Output the (X, Y) coordinate of the center of the cell containing the given text.  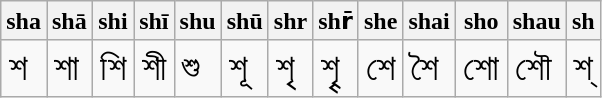
shai (429, 21)
শৃ (290, 68)
shī (154, 21)
sho (481, 21)
sha (24, 21)
শো (481, 68)
shu (198, 21)
শ (24, 68)
শে (380, 68)
shā (69, 21)
shr (290, 21)
শা (69, 68)
sh (583, 21)
she (380, 21)
shau (536, 21)
শু (198, 68)
শৌ (536, 68)
শূ (244, 68)
শৄ (336, 68)
shi (112, 21)
শ্ (583, 68)
শৈ (429, 68)
shr̄ (336, 21)
shū (244, 21)
শী (154, 68)
শি (112, 68)
